Return the (X, Y) coordinate for the center point of the cell that contains the specified text.  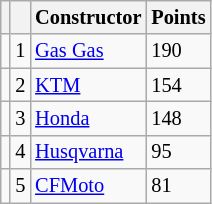
154 (178, 85)
148 (178, 118)
Points (178, 17)
Husqvarna (88, 152)
KTM (88, 85)
3 (20, 118)
95 (178, 152)
CFMoto (88, 186)
Constructor (88, 17)
190 (178, 51)
4 (20, 152)
Gas Gas (88, 51)
81 (178, 186)
1 (20, 51)
5 (20, 186)
2 (20, 85)
Honda (88, 118)
